Search for the cell housing the specified text and yield its (X, Y) center coordinate. 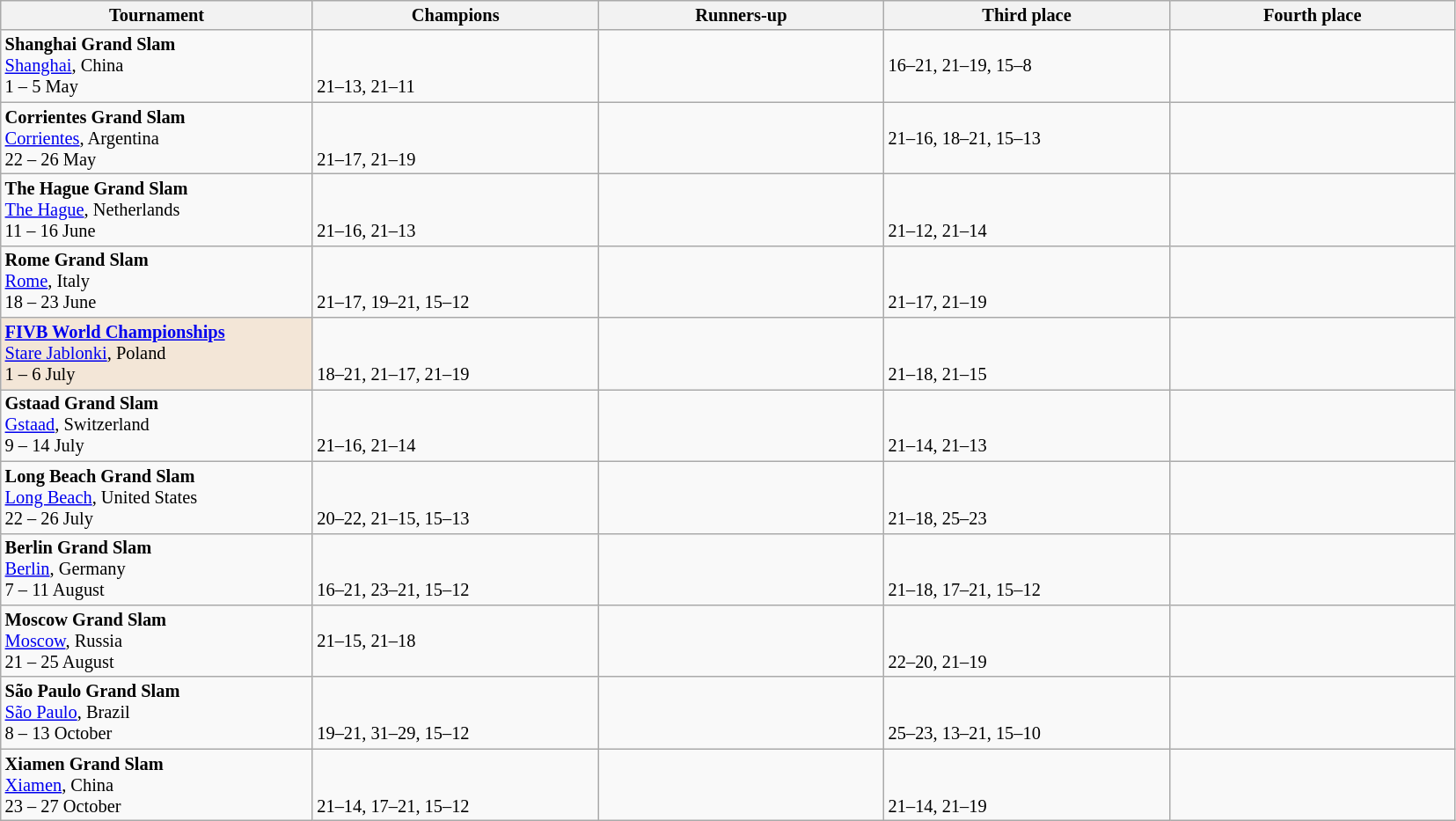
21–15, 21–18 (456, 641)
Shanghai Grand SlamShanghai, China1 – 5 May (157, 66)
FIVB World ChampionshipsStare Jablonki, Poland1 – 6 July (157, 354)
21–12, 21–14 (1028, 209)
18–21, 21–17, 21–19 (456, 354)
21–18, 25–23 (1028, 497)
19–21, 31–29, 15–12 (456, 713)
Xiamen Grand SlamXiamen, China23 – 27 October (157, 785)
20–22, 21–15, 15–13 (456, 497)
21–16, 21–14 (456, 425)
16–21, 23–21, 15–12 (456, 569)
21–18, 17–21, 15–12 (1028, 569)
Long Beach Grand SlamLong Beach, United States22 – 26 July (157, 497)
Runners-up (741, 15)
Corrientes Grand SlamCorrientes, Argentina22 – 26 May (157, 138)
25–23, 13–21, 15–10 (1028, 713)
21–16, 21–13 (456, 209)
21–14, 17–21, 15–12 (456, 785)
Berlin Grand SlamBerlin, Germany7 – 11 August (157, 569)
21–18, 21–15 (1028, 354)
21–16, 18–21, 15–13 (1028, 138)
16–21, 21–19, 15–8 (1028, 66)
22–20, 21–19 (1028, 641)
Rome Grand SlamRome, Italy18 – 23 June (157, 282)
21–14, 21–13 (1028, 425)
Moscow Grand SlamMoscow, Russia21 – 25 August (157, 641)
Tournament (157, 15)
Third place (1028, 15)
Champions (456, 15)
21–14, 21–19 (1028, 785)
The Hague Grand SlamThe Hague, Netherlands11 – 16 June (157, 209)
21–17, 19–21, 15–12 (456, 282)
Fourth place (1313, 15)
21–13, 21–11 (456, 66)
Gstaad Grand SlamGstaad, Switzerland9 – 14 July (157, 425)
São Paulo Grand SlamSão Paulo, Brazil8 – 13 October (157, 713)
